Determine the [x, y] coordinate at the center of the cell enclosing the given text.  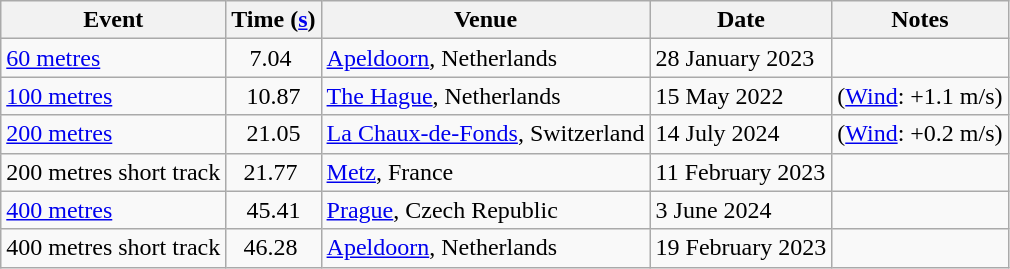
15 May 2022 [741, 96]
200 metres short track [114, 172]
46.28 [274, 248]
Notes [920, 20]
(Wind: +1.1 m/s) [920, 96]
400 metres short track [114, 248]
21.77 [274, 172]
Event [114, 20]
3 June 2024 [741, 210]
14 July 2024 [741, 134]
200 metres [114, 134]
28 January 2023 [741, 58]
7.04 [274, 58]
45.41 [274, 210]
Prague, Czech Republic [486, 210]
60 metres [114, 58]
100 metres [114, 96]
La Chaux-de-Fonds, Switzerland [486, 134]
400 metres [114, 210]
Venue [486, 20]
19 February 2023 [741, 248]
The Hague, Netherlands [486, 96]
11 February 2023 [741, 172]
Time (s) [274, 20]
21.05 [274, 134]
Metz, France [486, 172]
10.87 [274, 96]
(Wind: +0.2 m/s) [920, 134]
Date [741, 20]
